Find where the given text appears and provide that cell's center as (x, y) coordinate. 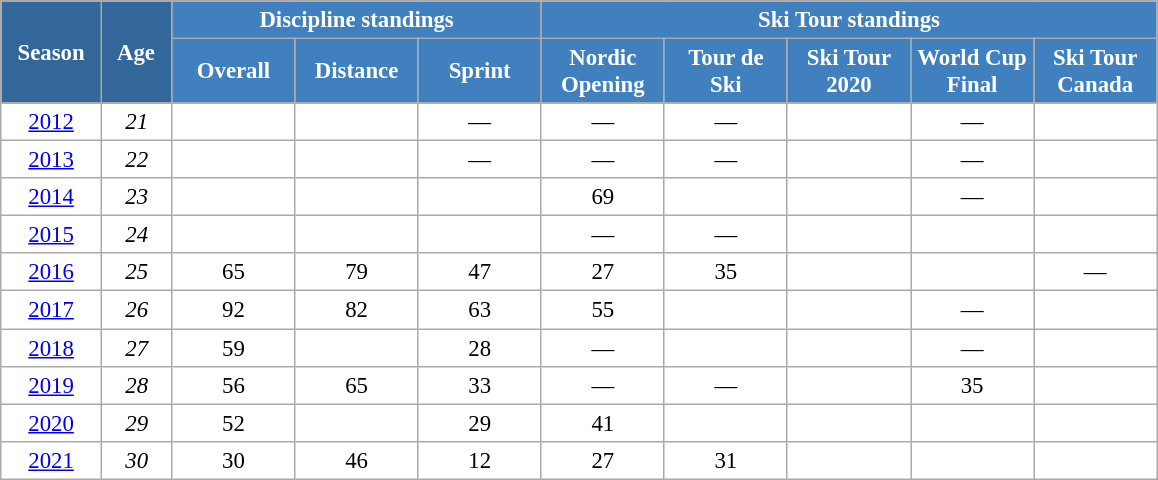
22 (136, 160)
21 (136, 122)
26 (136, 310)
Ski Tour standings (848, 20)
41 (602, 423)
56 (234, 385)
69 (602, 197)
2019 (52, 385)
2018 (52, 348)
World CupFinal (972, 72)
2012 (52, 122)
Ski Tour2020 (848, 72)
Discipline standings (356, 20)
Sprint (480, 72)
2015 (52, 235)
52 (234, 423)
47 (480, 273)
Overall (234, 72)
2014 (52, 197)
59 (234, 348)
63 (480, 310)
Distance (356, 72)
2013 (52, 160)
Age (136, 52)
31 (726, 460)
23 (136, 197)
Season (52, 52)
2016 (52, 273)
NordicOpening (602, 72)
55 (602, 310)
Tour deSki (726, 72)
2021 (52, 460)
2017 (52, 310)
46 (356, 460)
2020 (52, 423)
12 (480, 460)
79 (356, 273)
Ski TourCanada (1096, 72)
25 (136, 273)
82 (356, 310)
24 (136, 235)
33 (480, 385)
92 (234, 310)
